Detect which cell encompasses the target text, then output its [X, Y] center coordinate. 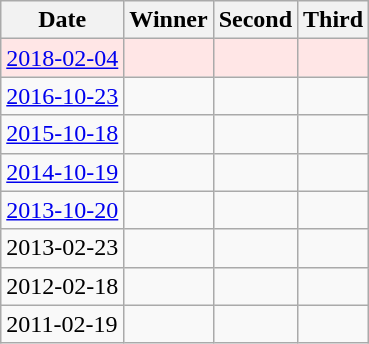
2015-10-18 [62, 134]
Second [255, 20]
2013-02-23 [62, 248]
Date [62, 20]
2013-10-20 [62, 210]
2014-10-19 [62, 172]
2011-02-19 [62, 324]
2012-02-18 [62, 286]
Third [334, 20]
2016-10-23 [62, 96]
Winner [168, 20]
2018-02-04 [62, 58]
